Return the (X, Y) coordinate for the center point of the cell that contains the specified text.  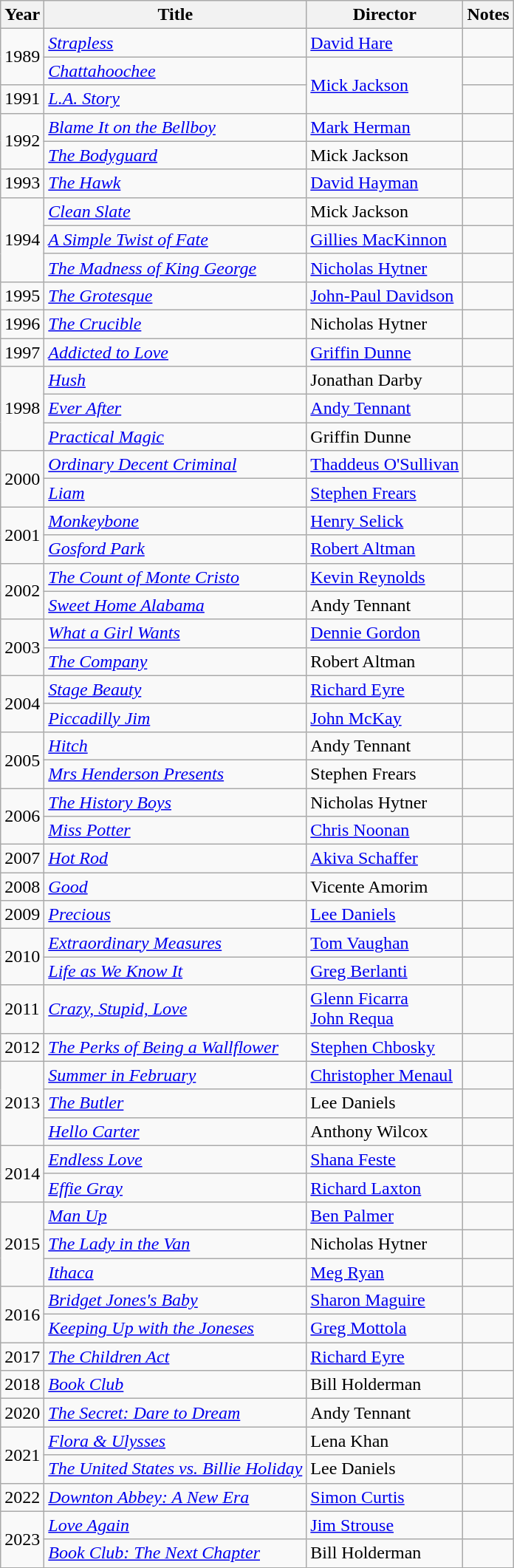
Precious (176, 915)
1998 (22, 409)
Gillies MacKinnon (385, 239)
2022 (22, 1497)
Endless Love (176, 1159)
The Count of Monte Cristo (176, 577)
2009 (22, 915)
1996 (22, 324)
1991 (22, 99)
2011 (22, 1009)
1994 (22, 239)
2006 (22, 816)
Sharon Maguire (385, 1301)
Meg Ryan (385, 1272)
The Bodyguard (176, 155)
Addicted to Love (176, 352)
Stephen Chbosky (385, 1047)
The History Boys (176, 802)
2018 (22, 1385)
Ever After (176, 409)
Greg Berlanti (385, 971)
The Butler (176, 1103)
2002 (22, 591)
2005 (22, 760)
Hush (176, 381)
Book Club: The Next Chapter (176, 1553)
2007 (22, 859)
2021 (22, 1455)
Hello Carter (176, 1131)
2010 (22, 957)
2001 (22, 535)
Simon Curtis (385, 1497)
2008 (22, 887)
Ben Palmer (385, 1216)
Thaddeus O'Sullivan (385, 465)
Mark Herman (385, 127)
Chris Noonan (385, 831)
Miss Potter (176, 831)
The Company (176, 661)
1993 (22, 183)
Ithaca (176, 1272)
1992 (22, 141)
David Hayman (385, 183)
What a Girl Wants (176, 633)
Hitch (176, 746)
Good (176, 887)
Life as We Know It (176, 971)
Sweet Home Alabama (176, 605)
Liam (176, 493)
2017 (22, 1357)
Henry Selick (385, 521)
The Lady in the Van (176, 1244)
A Simple Twist of Fate (176, 239)
The Secret: Dare to Dream (176, 1413)
Book Club (176, 1385)
Hot Rod (176, 859)
Ordinary Decent Criminal (176, 465)
Keeping Up with the Joneses (176, 1329)
The Hawk (176, 183)
Jonathan Darby (385, 381)
Practical Magic (176, 437)
Notes (488, 15)
Lena Khan (385, 1441)
Shana Feste (385, 1159)
Tom Vaughan (385, 943)
2014 (22, 1173)
The Crucible (176, 324)
The Madness of King George (176, 267)
2023 (22, 1539)
2015 (22, 1244)
Flora & Ulysses (176, 1441)
2016 (22, 1315)
Christopher Menaul (385, 1075)
Anthony Wilcox (385, 1131)
John-Paul Davidson (385, 296)
Akiva Schaffer (385, 859)
2013 (22, 1103)
Director (385, 15)
Extraordinary Measures (176, 943)
1997 (22, 352)
Downton Abbey: A New Era (176, 1497)
2020 (22, 1413)
The United States vs. Billie Holiday (176, 1469)
John McKay (385, 717)
Piccadilly Jim (176, 717)
Kevin Reynolds (385, 577)
Stage Beauty (176, 689)
David Hare (385, 43)
Clean Slate (176, 211)
2012 (22, 1047)
Gosford Park (176, 549)
2004 (22, 703)
The Grotesque (176, 296)
Strapless (176, 43)
Bridget Jones's Baby (176, 1301)
The Children Act (176, 1357)
Title (176, 15)
1989 (22, 57)
Man Up (176, 1216)
L.A. Story (176, 99)
Dennie Gordon (385, 633)
Glenn FicarraJohn Requa (385, 1009)
Effie Gray (176, 1187)
Summer in February (176, 1075)
Blame It on the Bellboy (176, 127)
1995 (22, 296)
2003 (22, 647)
Year (22, 15)
Crazy, Stupid, Love (176, 1009)
Chattahoochee (176, 71)
Jim Strouse (385, 1525)
Monkeybone (176, 521)
Richard Laxton (385, 1187)
2000 (22, 479)
Mrs Henderson Presents (176, 774)
Greg Mottola (385, 1329)
Vicente Amorim (385, 887)
The Perks of Being a Wallflower (176, 1047)
Love Again (176, 1525)
